Provide the (x, y) coordinate of the cell's center where the given text is located.  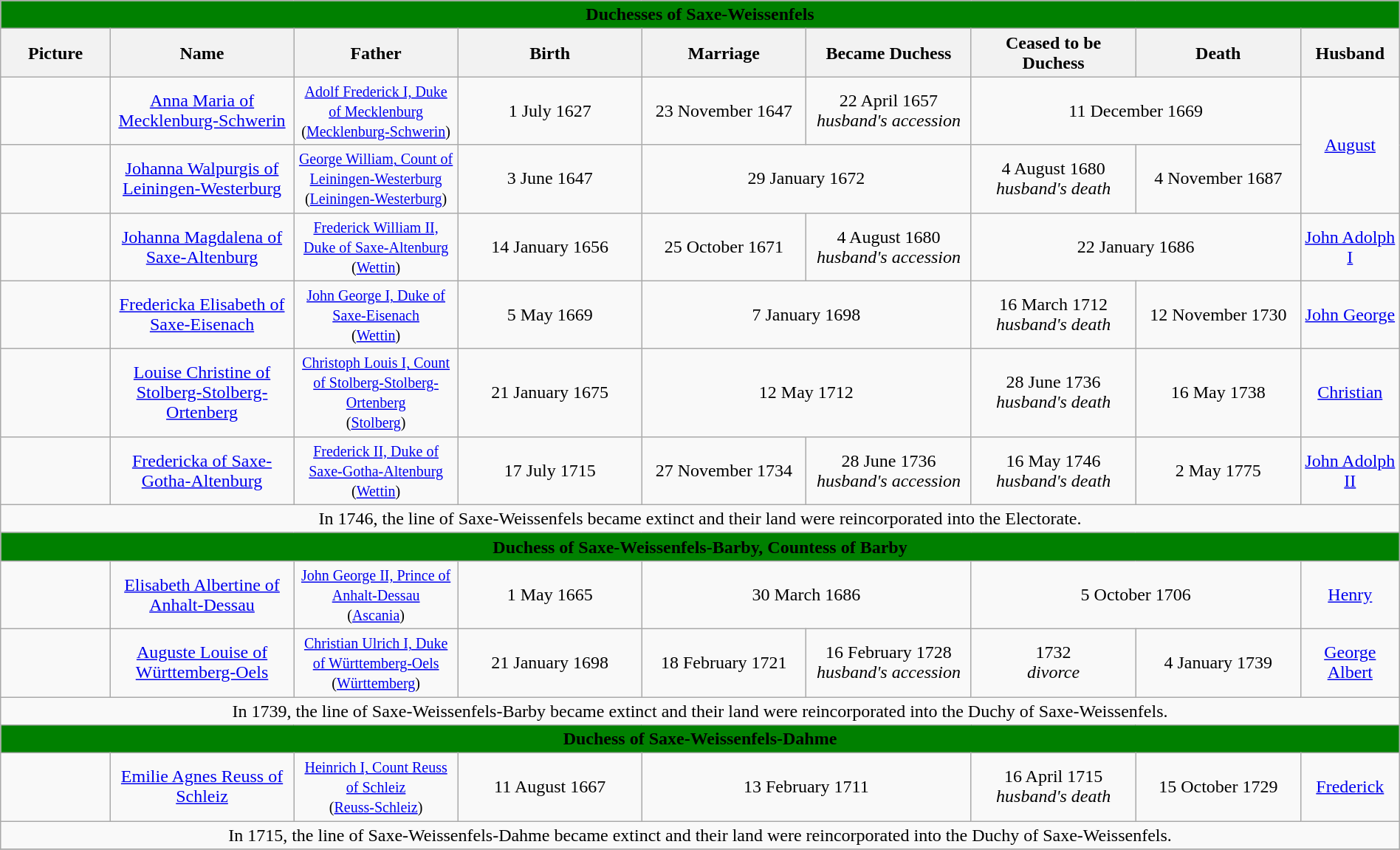
4 January 1739 (1218, 662)
12 November 1730 (1218, 315)
Name (202, 53)
Duchess of Saxe-Weissenfels-Dahme (700, 739)
23 November 1647 (724, 111)
Duchesses of Saxe-Weissenfels (700, 15)
17 July 1715 (550, 470)
16 May 1738 (1218, 393)
22 January 1686 (1136, 247)
21 January 1698 (550, 662)
11 December 1669 (1136, 111)
28 June 1736husband's death (1053, 393)
Christian (1350, 393)
George Albert (1350, 662)
Johanna Walpurgis of Leiningen-Westerburg (202, 179)
Duchess of Saxe-Weissenfels-Barby, Countess of Barby (700, 546)
Picture (56, 53)
4 August 1680husband's accession (889, 247)
Became Duchess (889, 53)
Heinrich I, Count Reuss of Schleiz(Reuss-Schleiz) (377, 787)
5 May 1669 (550, 315)
Elisabeth Albertine of Anhalt-Dessau (202, 594)
Fredericka Elisabeth of Saxe-Eisenach (202, 315)
Johanna Magdalena of Saxe-Altenburg (202, 247)
Emilie Agnes Reuss of Schleiz (202, 787)
29 January 1672 (806, 179)
Frederick II, Duke of Saxe-Gotha-Altenburg(Wettin) (377, 470)
Death (1218, 53)
John Adolph I (1350, 247)
21 January 1675 (550, 393)
1 July 1627 (550, 111)
In 1715, the line of Saxe-Weissenfels-Dahme became extinct and their land were reincorporated into the Duchy of Saxe-Weissenfels. (700, 835)
Fredericka of Saxe-Gotha-Altenburg (202, 470)
Marriage (724, 53)
28 June 1736husband's accession (889, 470)
August (1350, 145)
Husband (1350, 53)
13 February 1711 (806, 787)
John Adolph II (1350, 470)
3 June 1647 (550, 179)
Frederick William II, Duke of Saxe-Altenburg(Wettin) (377, 247)
Auguste Louise of Württemberg-Oels (202, 662)
1732divorce (1053, 662)
George William, Count of Leiningen-Westerburg(Leiningen-Westerburg) (377, 179)
14 January 1656 (550, 247)
27 November 1734 (724, 470)
Louise Christine of Stolberg-Stolberg-Ortenberg (202, 393)
Christian Ulrich I, Duke of Württemberg-Oels(Württemberg) (377, 662)
Adolf Frederick I, Duke of Mecklenburg(Mecklenburg-Schwerin) (377, 111)
Birth (550, 53)
Ceased to be Duchess (1053, 53)
5 October 1706 (1136, 594)
Frederick (1350, 787)
25 October 1671 (724, 247)
Anna Maria of Mecklenburg-Schwerin (202, 111)
16 May 1746husband's death (1053, 470)
22 April 1657husband's accession (889, 111)
4 August 1680husband's death (1053, 179)
John George I, Duke of Saxe-Eisenach(Wettin) (377, 315)
John George II, Prince of Anhalt-Dessau(Ascania) (377, 594)
16 April 1715husband's death (1053, 787)
Christoph Louis I, Count of Stolberg-Stolberg-Ortenberg(Stolberg) (377, 393)
15 October 1729 (1218, 787)
John George (1350, 315)
18 February 1721 (724, 662)
4 November 1687 (1218, 179)
16 February 1728husband's accession (889, 662)
2 May 1775 (1218, 470)
In 1746, the line of Saxe-Weissenfels became extinct and their land were reincorporated into the Electorate. (700, 518)
Henry (1350, 594)
12 May 1712 (806, 393)
Father (377, 53)
30 March 1686 (806, 594)
7 January 1698 (806, 315)
In 1739, the line of Saxe-Weissenfels-Barby became extinct and their land were reincorporated into the Duchy of Saxe-Weissenfels. (700, 711)
1 May 1665 (550, 594)
16 March 1712husband's death (1053, 315)
11 August 1667 (550, 787)
